Pinpoint the cell where the given text exists, returning its [x, y] midpoint coordinate. 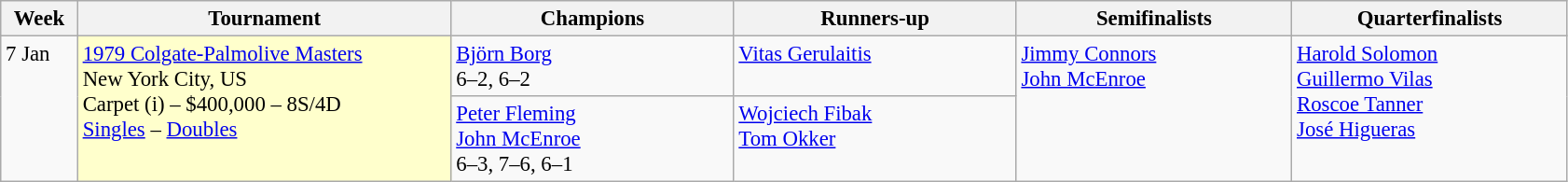
Week [39, 19]
Tournament [265, 19]
Champions [593, 19]
7 Jan [39, 109]
Runners-up [874, 19]
Björn Borg 6–2, 6–2 [593, 67]
Peter Fleming John McEnroe6–3, 7–6, 6–1 [593, 139]
1979 Colgate-Palmolive MastersNew York City, US Carpet (i) – $400,000 – 8S/4D Singles – Doubles [265, 109]
Harold Solomon Guillermo Vilas Roscoe Tanner José Higueras [1430, 109]
Semifinalists [1154, 19]
Wojciech Fibak Tom Okker [874, 139]
Quarterfinalists [1430, 19]
Vitas Gerulaitis [874, 67]
Jimmy Connors John McEnroe [1154, 109]
